Determine the [X, Y] coordinate at the center of the cell enclosing the given text.  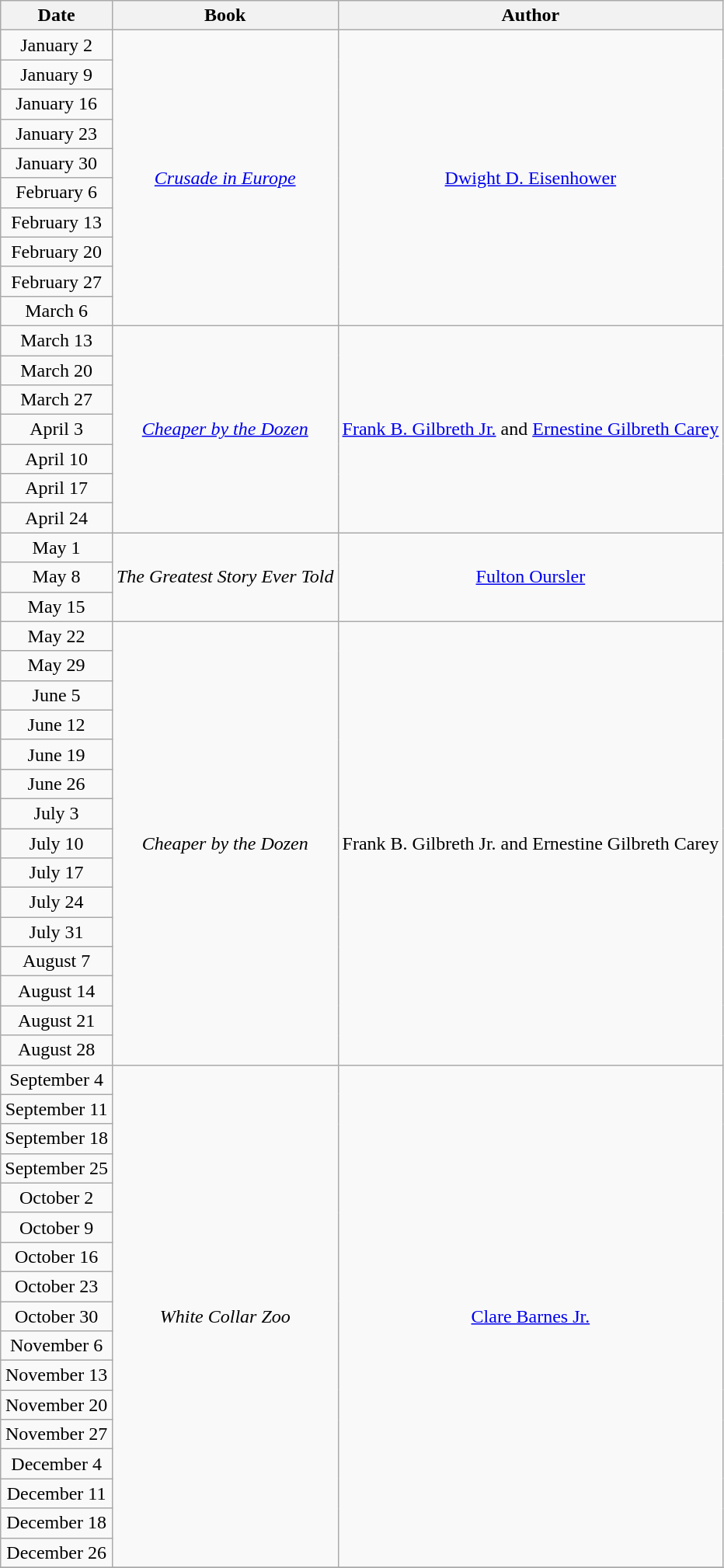
Author [531, 16]
March 27 [57, 400]
October 23 [57, 1286]
April 10 [57, 459]
September 25 [57, 1168]
May 1 [57, 548]
June 12 [57, 725]
The Greatest Story Ever Told [225, 577]
Dwight D. Eisenhower [531, 179]
March 20 [57, 370]
July 3 [57, 813]
January 23 [57, 134]
August 21 [57, 1020]
February 13 [57, 222]
White Collar Zoo [225, 1316]
April 24 [57, 518]
December 4 [57, 1464]
May 8 [57, 577]
June 5 [57, 695]
June 26 [57, 784]
March 6 [57, 311]
November 6 [57, 1346]
Clare Barnes Jr. [531, 1316]
January 16 [57, 104]
March 13 [57, 340]
May 29 [57, 666]
October 2 [57, 1198]
August 7 [57, 961]
August 28 [57, 1050]
July 10 [57, 843]
October 30 [57, 1316]
January 9 [57, 75]
April 17 [57, 488]
Crusade in Europe [225, 179]
May 22 [57, 636]
February 20 [57, 252]
September 11 [57, 1109]
May 15 [57, 607]
December 26 [57, 1552]
February 27 [57, 281]
July 24 [57, 902]
October 9 [57, 1227]
April 3 [57, 429]
October 16 [57, 1257]
August 14 [57, 991]
September 18 [57, 1139]
December 11 [57, 1493]
July 17 [57, 873]
Book [225, 16]
June 19 [57, 754]
December 18 [57, 1523]
November 20 [57, 1405]
February 6 [57, 193]
November 13 [57, 1375]
Fulton Oursler [531, 577]
July 31 [57, 932]
January 2 [57, 45]
November 27 [57, 1434]
September 4 [57, 1080]
January 30 [57, 163]
Date [57, 16]
